Provide the (x, y) coordinate of the cell's center where the given text is located.  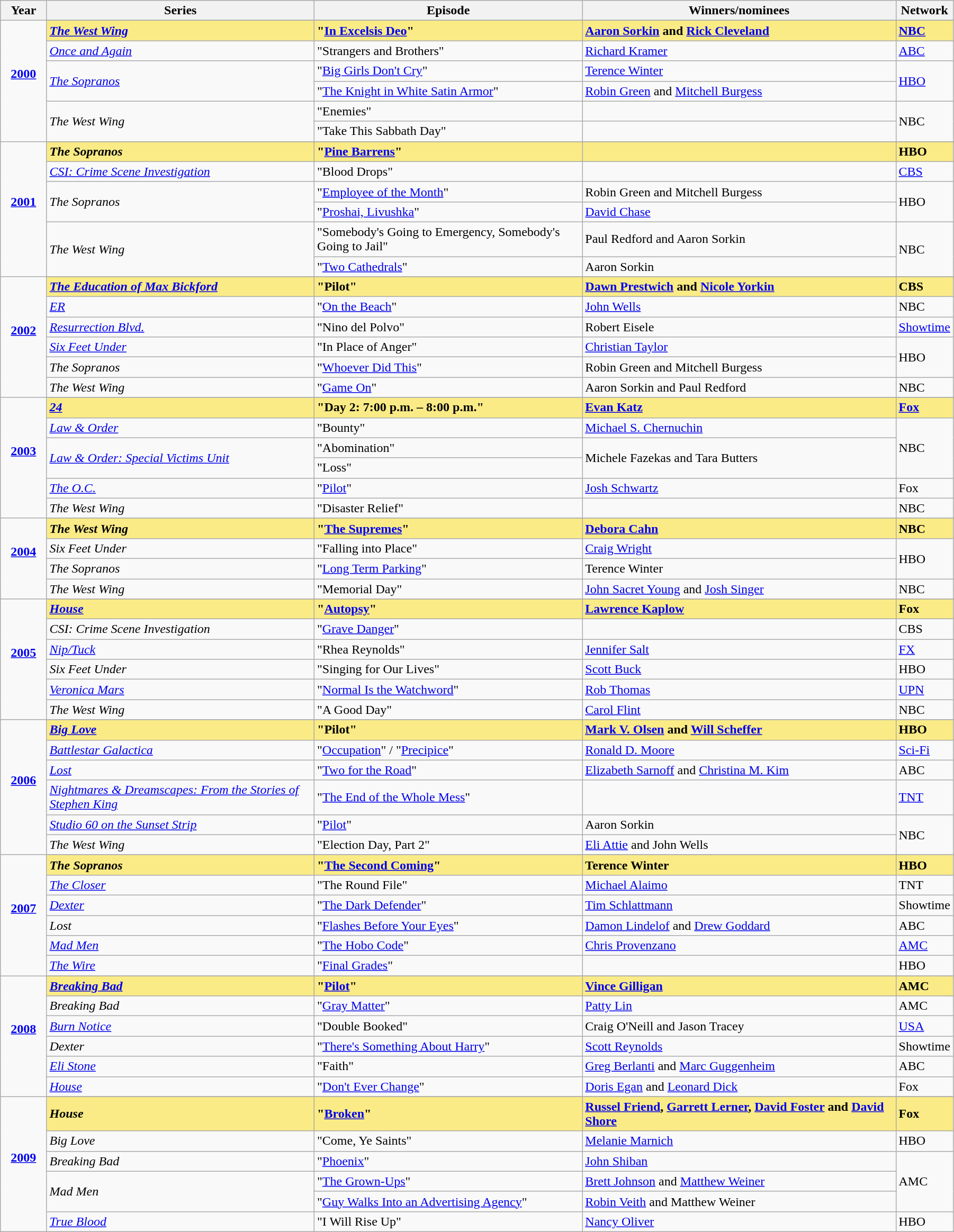
"Two Cathedrals" (448, 266)
Brett Johnson and Matthew Weiner (739, 1181)
Christian Taylor (739, 347)
2005 (23, 659)
Studio 60 on the Sunset Strip (181, 825)
Network (924, 11)
2009 (23, 1164)
Josh Schwartz (739, 488)
"In Place of Anger" (448, 347)
"Autopsy" (448, 609)
Patty Lin (739, 1006)
"There's Something About Harry" (448, 1046)
Eli Attie and John Wells (739, 845)
"Bounty" (448, 428)
"Come, Ye Saints" (448, 1141)
Year (23, 11)
Law & Order (181, 428)
David Chase (739, 212)
"Election Day, Part 2" (448, 845)
Michael Alaimo (739, 885)
2008 (23, 1036)
Veronica Mars (181, 690)
"Abomination" (448, 448)
Vince Gilligan (739, 986)
FX (924, 649)
Dawn Prestwich and Nicole Yorkin (739, 287)
True Blood (181, 1221)
"Gray Matter" (448, 1006)
"On the Beach" (448, 307)
The Education of Max Bickford (181, 287)
"Big Girls Don't Cry" (448, 71)
2001 (23, 209)
Sci-Fi (924, 750)
"Blood Drops" (448, 171)
"Disaster Relief" (448, 508)
"Somebody's Going to Emergency, Somebody's Going to Jail" (448, 239)
"Flashes Before Your Eyes" (448, 926)
Greg Berlanti and Marc Guggenheim (739, 1066)
John Sacret Young and Josh Singer (739, 589)
"Faith" (448, 1066)
"Double Booked" (448, 1026)
"Enemies" (448, 111)
Battlestar Galactica (181, 750)
"The Knight in White Satin Armor" (448, 91)
2006 (23, 787)
"Whoever Did This" (448, 367)
Scott Reynolds (739, 1046)
"Pine Barrens" (448, 151)
Ronald D. Moore (739, 750)
"Grave Danger" (448, 629)
"Day 2: 7:00 p.m. – 8:00 p.m." (448, 407)
Eli Stone (181, 1066)
24 (181, 407)
UPN (924, 690)
Michele Fazekas and Tara Butters (739, 458)
Law & Order: Special Victims Unit (181, 458)
Robert Eisele (739, 327)
Jennifer Salt (739, 649)
Burn Notice (181, 1026)
Once and Again (181, 51)
"Take This Sabbath Day" (448, 131)
USA (924, 1026)
The O.C. (181, 488)
"I Will Rise Up" (448, 1221)
Episode (448, 11)
"Two for the Road" (448, 770)
Russel Friend, Garrett Lerner, David Foster and David Shore (739, 1113)
"In Excelsis Deo" (448, 31)
Elizabeth Sarnoff and Christina M. Kim (739, 770)
2003 (23, 458)
"The Second Coming" (448, 865)
Aaron Sorkin and Rick Cleveland (739, 31)
2004 (23, 558)
2002 (23, 337)
"Final Grades" (448, 966)
"Long Term Parking" (448, 568)
"Strangers and Brothers" (448, 51)
Mark V. Olsen and Will Scheffer (739, 730)
"Rhea Reynolds" (448, 649)
Craig O'Neill and Jason Tracey (739, 1026)
"Memorial Day" (448, 589)
"The Grown-Ups" (448, 1181)
Series (181, 11)
Rob Thomas (739, 690)
"The Hobo Code" (448, 946)
Resurrection Blvd. (181, 327)
Winners/nominees (739, 11)
"The Dark Defender" (448, 905)
ER (181, 307)
Nancy Oliver (739, 1221)
Aaron Sorkin and Paul Redford (739, 387)
Doris Egan and Leonard Dick (739, 1086)
"Proshai, Livushka" (448, 212)
"Loss" (448, 468)
The Wire (181, 966)
Tim Schlattmann (739, 905)
"Employee of the Month" (448, 192)
Melanie Marnich (739, 1141)
2007 (23, 915)
Michael S. Chernuchin (739, 428)
Richard Kramer (739, 51)
"Singing for Our Lives" (448, 669)
"Game On" (448, 387)
Debora Cahn (739, 528)
"Guy Walks Into an Advertising Agency" (448, 1201)
"The End of the Whole Mess" (448, 797)
The Closer (181, 885)
John Wells (739, 307)
Damon Lindelof and Drew Goddard (739, 926)
Paul Redford and Aaron Sorkin (739, 239)
Lawrence Kaplow (739, 609)
"Broken" (448, 1113)
John Shiban (739, 1161)
Robin Veith and Matthew Weiner (739, 1201)
"Phoenix" (448, 1161)
"Don't Ever Change" (448, 1086)
Chris Provenzano (739, 946)
"Occupation" / "Precipice" (448, 750)
Nip/Tuck (181, 649)
Evan Katz (739, 407)
2000 (23, 81)
"A Good Day" (448, 710)
Nightmares & Dreamscapes: From the Stories of Stephen King (181, 797)
Carol Flint (739, 710)
Scott Buck (739, 669)
"Nino del Polvo" (448, 327)
"The Supremes" (448, 528)
"Normal Is the Watchword" (448, 690)
"The Round File" (448, 885)
Craig Wright (739, 548)
"Falling into Place" (448, 548)
